Identify which cell holds the provided text, then report its (X, Y) central coordinate. 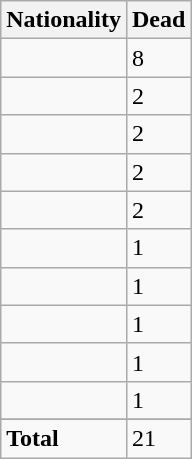
Total (64, 438)
8 (158, 58)
21 (158, 438)
Nationality (64, 20)
Dead (158, 20)
